Provide the (x, y) coordinate of the cell's center where the given text is located.  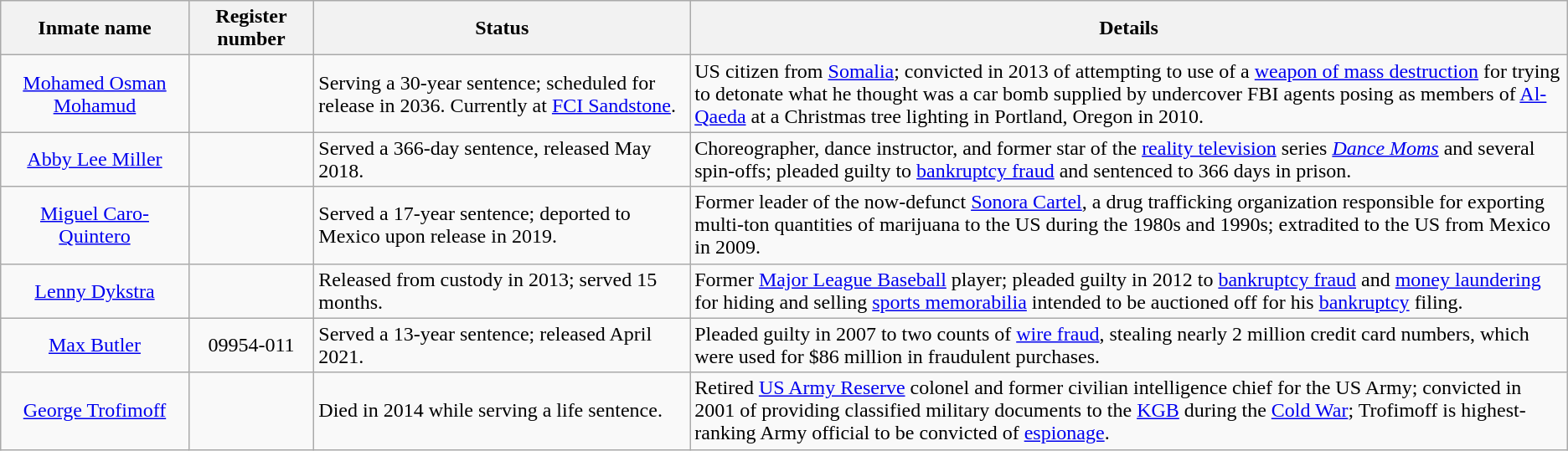
Details (1129, 28)
Max Butler (95, 345)
Serving a 30-year sentence; scheduled for release in 2036. Currently at FCI Sandstone. (503, 94)
Abby Lee Miller (95, 159)
Register number (251, 28)
Inmate name (95, 28)
Lenny Dykstra (95, 291)
Status (503, 28)
09954-011 (251, 345)
George Trofimoff (95, 411)
Served a 13-year sentence; released April 2021. (503, 345)
Released from custody in 2013; served 15 months. (503, 291)
Mohamed Osman Mohamud (95, 94)
Served a 17-year sentence; deported to Mexico upon release in 2019. (503, 225)
Miguel Caro-Quintero (95, 225)
Died in 2014 while serving a life sentence. (503, 411)
Served a 366-day sentence, released May 2018. (503, 159)
